Search for the cell housing the specified text and yield its [X, Y] center coordinate. 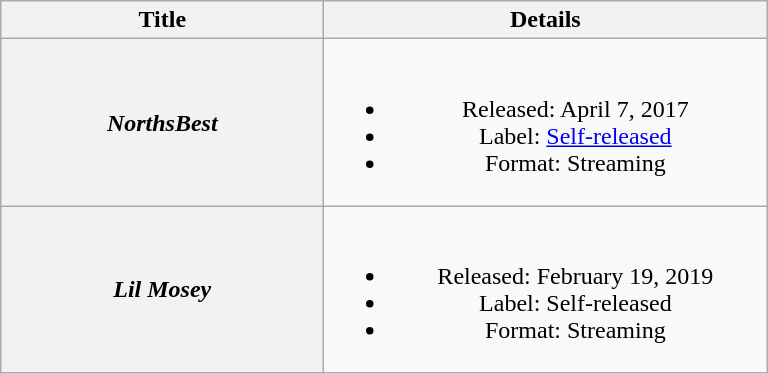
Details [546, 20]
Lil Mosey [162, 290]
Released: February 19, 2019Label: Self-releasedFormat: Streaming [546, 290]
Title [162, 20]
Released: April 7, 2017Label: Self-releasedFormat: Streaming [546, 122]
NorthsBest [162, 122]
